Return the [x, y] coordinate for the center point of the cell that contains the specified text.  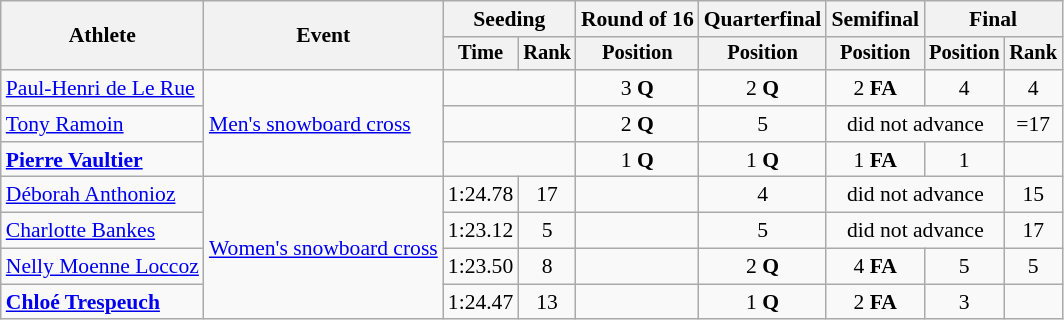
1:24.78 [480, 195]
Quarterfinal [763, 19]
=17 [1033, 124]
1 [964, 160]
Athlete [102, 36]
Women's snowboard cross [324, 248]
Tony Ramoin [102, 124]
8 [547, 267]
13 [547, 302]
15 [1033, 195]
Charlotte Bankes [102, 231]
4 FA [875, 267]
1 FA [875, 160]
Final [993, 19]
3 Q [638, 88]
Time [480, 54]
Seeding [510, 19]
Round of 16 [638, 19]
Men's snowboard cross [324, 124]
1:24.47 [480, 302]
Paul-Henri de Le Rue [102, 88]
Chloé Trespeuch [102, 302]
Event [324, 36]
Nelly Moenne Loccoz [102, 267]
Déborah Anthonioz [102, 195]
Pierre Vaultier [102, 160]
3 [964, 302]
1:23.50 [480, 267]
Semifinal [875, 19]
1:23.12 [480, 231]
